Search for the cell housing the specified text and yield its (X, Y) center coordinate. 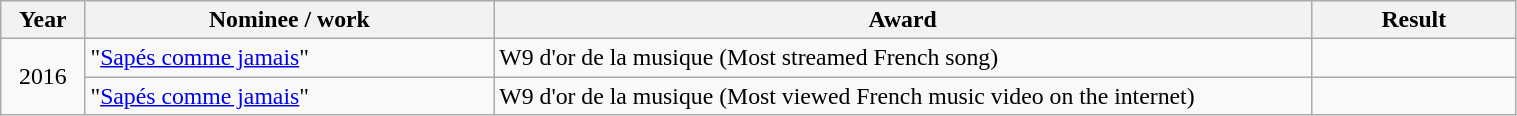
W9 d'or de la musique (Most viewed French music video on the internet) (903, 96)
2016 (43, 77)
W9 d'or de la musique (Most streamed French song) (903, 58)
Award (903, 20)
Year (43, 20)
Result (1414, 20)
Nominee / work (290, 20)
